For the text-containing cell, return its midpoint in [x, y] coordinate format. 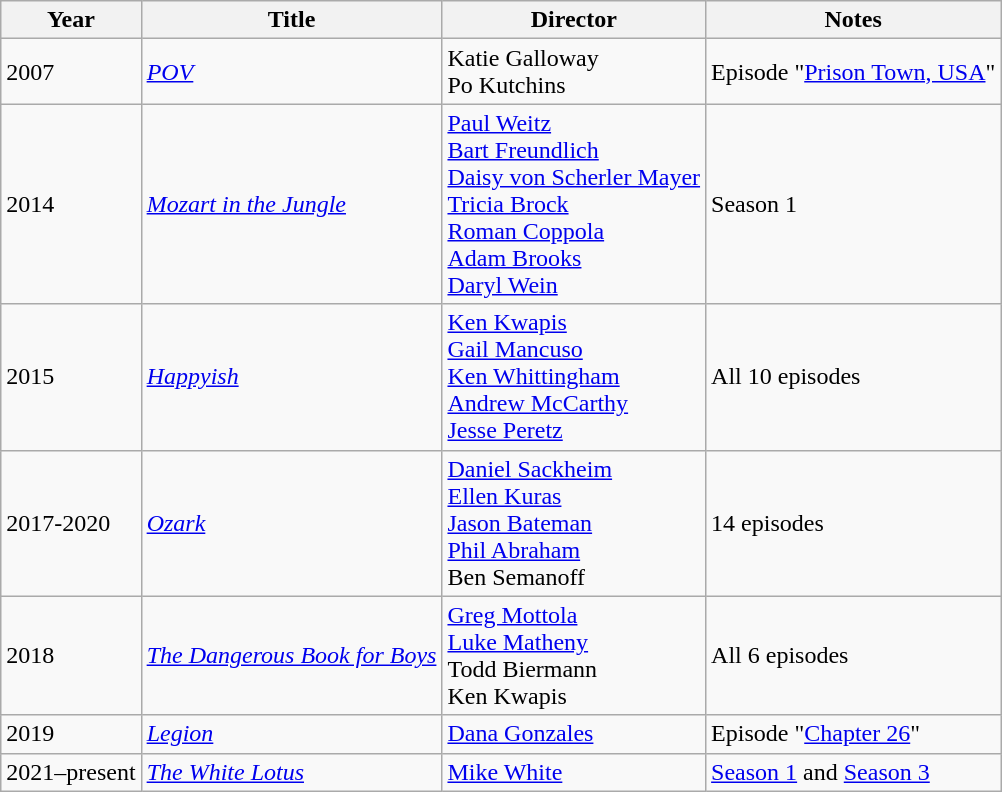
Greg MottolaLuke MathenyTodd BiermannKen Kwapis [574, 656]
2018 [71, 656]
2019 [71, 734]
All 6 episodes [854, 656]
Katie GallowayPo Kutchins [574, 72]
14 episodes [854, 523]
Mike White [574, 772]
Episode "Prison Town, USA" [854, 72]
Title [292, 20]
Director [574, 20]
Daniel SackheimEllen KurasJason BatemanPhil AbrahamBen Semanoff [574, 523]
Season 1 and Season 3 [854, 772]
Paul WeitzBart FreundlichDaisy von Scherler MayerTricia BrockRoman CoppolaAdam BrooksDaryl Wein [574, 204]
Episode "Chapter 26" [854, 734]
POV [292, 72]
Year [71, 20]
2021–present [71, 772]
Happyish [292, 377]
2015 [71, 377]
Legion [292, 734]
Ken KwapisGail MancusoKen WhittinghamAndrew McCarthyJesse Peretz [574, 377]
All 10 episodes [854, 377]
Notes [854, 20]
2014 [71, 204]
Season 1 [854, 204]
Ozark [292, 523]
Dana Gonzales [574, 734]
The Dangerous Book for Boys [292, 656]
Mozart in the Jungle [292, 204]
2017-2020 [71, 523]
2007 [71, 72]
The White Lotus [292, 772]
